Find where the given text appears and provide that cell's center as (x, y) coordinate. 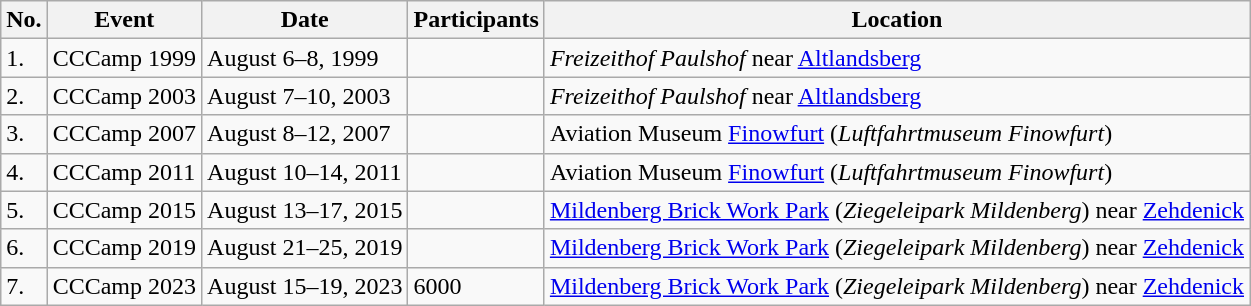
Location (896, 20)
3. (24, 134)
CCCamp 2015 (124, 210)
August 10–14, 2011 (305, 172)
August 8–12, 2007 (305, 134)
August 7–10, 2003 (305, 96)
6000 (476, 286)
Participants (476, 20)
1. (24, 58)
5. (24, 210)
CCCamp 1999 (124, 58)
CCCamp 2019 (124, 248)
6. (24, 248)
2. (24, 96)
Date (305, 20)
No. (24, 20)
August 21–25, 2019 (305, 248)
CCCamp 2011 (124, 172)
CCCamp 2023 (124, 286)
August 15–19, 2023 (305, 286)
August 6–8, 1999 (305, 58)
7. (24, 286)
4. (24, 172)
August 13–17, 2015 (305, 210)
CCCamp 2003 (124, 96)
CCCamp 2007 (124, 134)
Event (124, 20)
